Return (X, Y) of the center of cell containing provided text 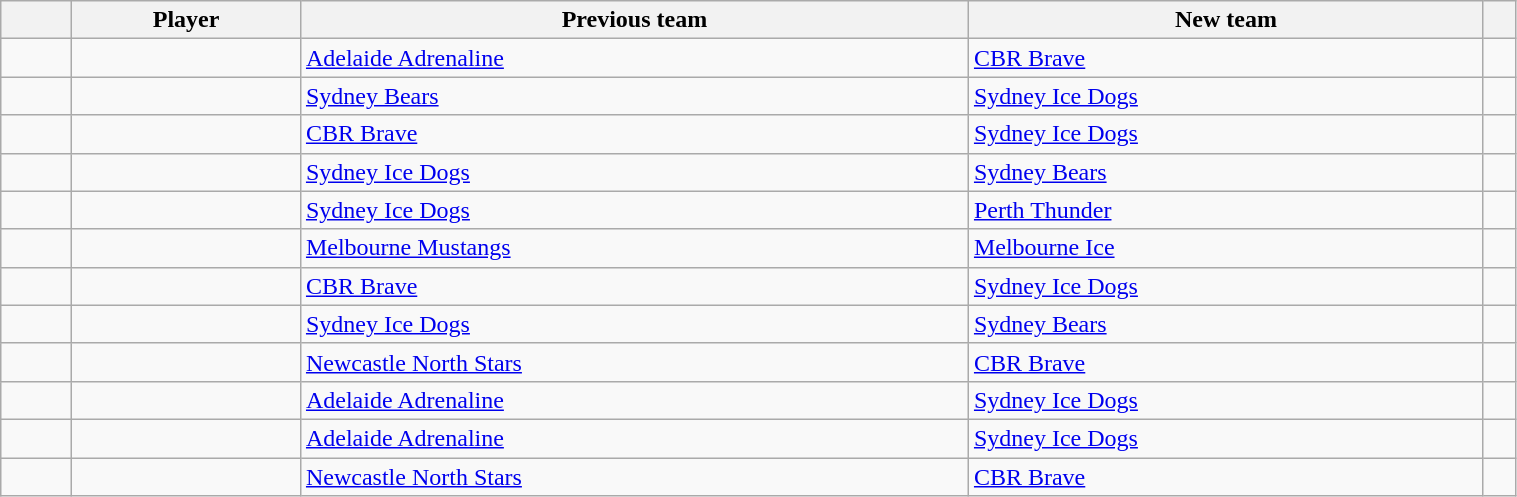
Melbourne Mustangs (634, 248)
Previous team (634, 20)
Perth Thunder (1226, 210)
Player (186, 20)
New team (1226, 20)
Melbourne Ice (1226, 248)
